For the text-containing cell, return its midpoint in [x, y] coordinate format. 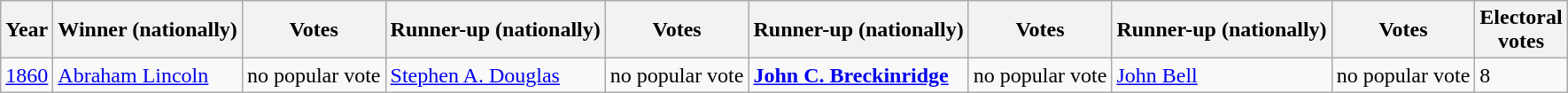
Electoralvotes [1521, 30]
Stephen A. Douglas [495, 75]
John Bell [1222, 75]
Year [27, 30]
Winner (nationally) [148, 30]
1860 [27, 75]
John C. Breckinridge [858, 75]
8 [1521, 75]
Abraham Lincoln [148, 75]
